Identify which cell holds the provided text, then report its [x, y] central coordinate. 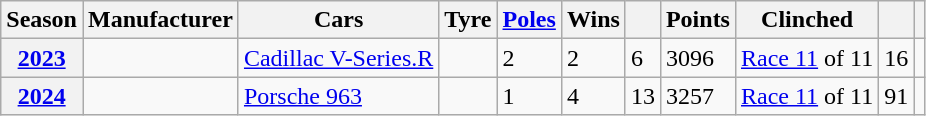
2023 [42, 58]
3096 [698, 58]
6 [642, 58]
13 [642, 96]
4 [593, 96]
2024 [42, 96]
1 [529, 96]
Clinched [806, 20]
Cadillac V-Series.R [338, 58]
Tyre [468, 20]
Poles [529, 20]
Season [42, 20]
Porsche 963 [338, 96]
Points [698, 20]
Wins [593, 20]
3257 [698, 96]
91 [896, 96]
Manufacturer [160, 20]
Cars [338, 20]
16 [896, 58]
